Detect which cell encompasses the target text, then output its (x, y) center coordinate. 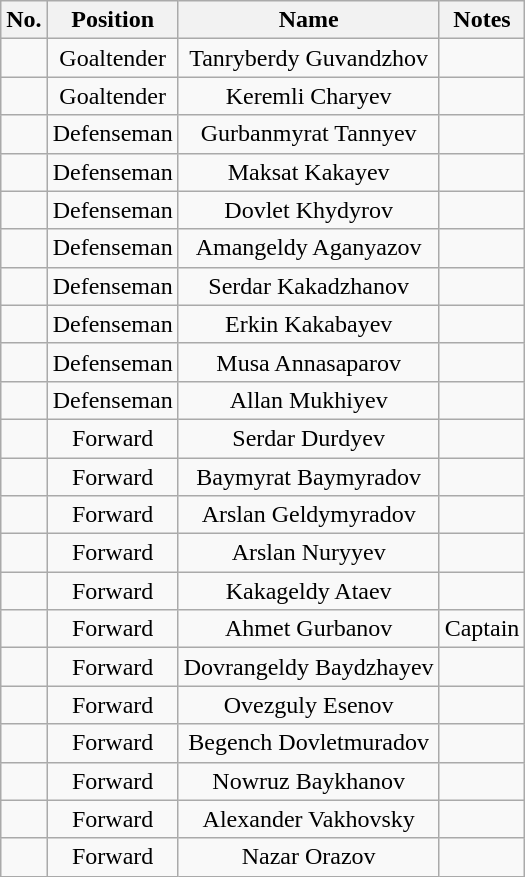
Serdar Kakadzhanov (308, 286)
Tanryberdy Guvandzhov (308, 58)
No. (24, 20)
Erkin Kakabayev (308, 324)
Nowruz Baykhanov (308, 781)
Ovezguly Esenov (308, 705)
Keremli Charyev (308, 96)
Begench Dovletmuradov (308, 743)
Position (112, 20)
Ahmet Gurbanov (308, 629)
Arslan Nuryyev (308, 553)
Allan Mukhiyev (308, 400)
Dovlet Khydyrov (308, 210)
Name (308, 20)
Musa Annasaparov (308, 362)
Arslan Geldymyradov (308, 515)
Dovrangeldy Baydzhayev (308, 667)
Gurbanmyrat Tannyev (308, 134)
Notes (482, 20)
Kakageldy Ataev (308, 591)
Serdar Durdyev (308, 438)
Captain (482, 629)
Maksat Kakayev (308, 172)
Amangeldy Aganyazov (308, 248)
Nazar Orazov (308, 857)
Alexander Vakhovsky (308, 819)
Baymyrat Baymyradov (308, 477)
